Identify which cell holds the provided text, then report its (X, Y) central coordinate. 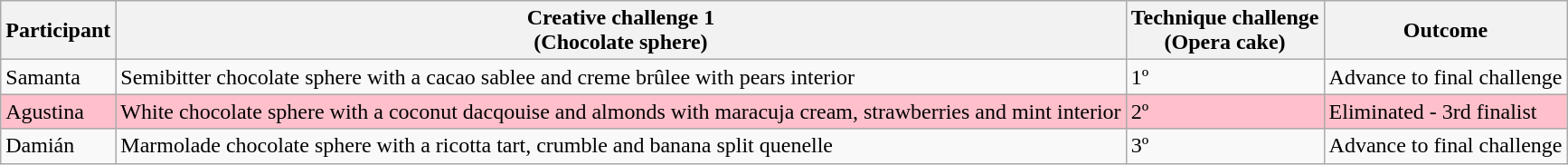
Participant (58, 31)
1º (1224, 77)
2º (1224, 112)
Technique challenge(Opera cake) (1224, 31)
Damián (58, 146)
Outcome (1445, 31)
Semibitter chocolate sphere with a cacao sablee and creme brûlee with pears interior (620, 77)
Marmolade chocolate sphere with a ricotta tart, crumble and banana split quenelle (620, 146)
Creative challenge 1(Chocolate sphere) (620, 31)
White chocolate sphere with a coconut dacqouise and almonds with maracuja cream, strawberries and mint interior (620, 112)
Agustina (58, 112)
3º (1224, 146)
Eliminated - 3rd finalist (1445, 112)
Samanta (58, 77)
